Provide the [X, Y] coordinate of the cell's center where the given text is located.  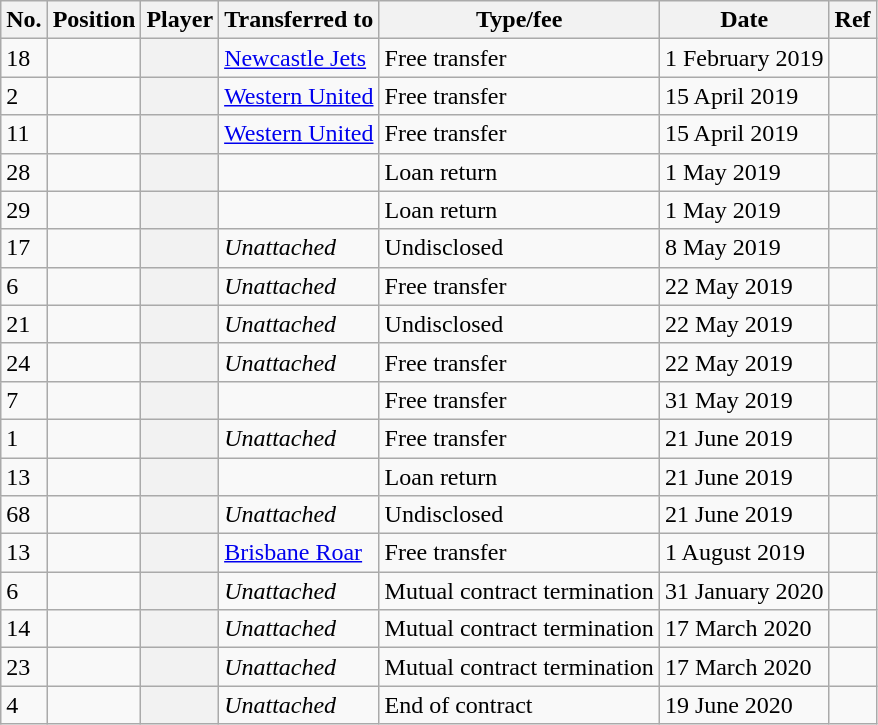
Type/fee [519, 20]
Date [744, 20]
1 August 2019 [744, 553]
23 [24, 667]
Brisbane Roar [299, 553]
Newcastle Jets [299, 58]
Ref [852, 20]
18 [24, 58]
14 [24, 629]
28 [24, 172]
11 [24, 134]
4 [24, 705]
31 May 2019 [744, 400]
8 May 2019 [744, 248]
Player [180, 20]
68 [24, 515]
24 [24, 362]
19 June 2020 [744, 705]
Transferred to [299, 20]
31 January 2020 [744, 591]
21 [24, 324]
7 [24, 400]
2 [24, 96]
1 [24, 438]
Position [94, 20]
End of contract [519, 705]
17 [24, 248]
No. [24, 20]
29 [24, 210]
1 February 2019 [744, 58]
